From the cell containing the given text, extract its center point as [X, Y] coordinate. 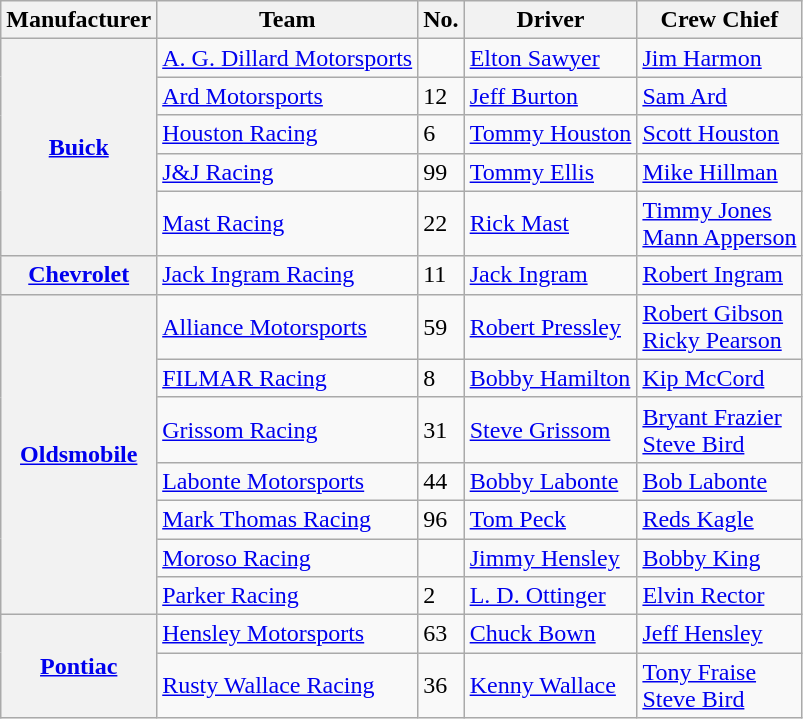
2 [441, 596]
Chevrolet [79, 275]
Bobby Hamilton [550, 378]
Kenny Wallace [550, 686]
Bryant Frazier Steve Bird [720, 430]
Bobby Labonte [550, 481]
Manufacturer [79, 20]
22 [441, 224]
Tom Peck [550, 519]
Oldsmobile [79, 454]
Labonte Motorsports [288, 481]
Rusty Wallace Racing [288, 686]
6 [441, 134]
Pontiac [79, 666]
Sam Ard [720, 96]
Elton Sawyer [550, 58]
Team [288, 20]
12 [441, 96]
Ard Motorsports [288, 96]
Tommy Houston [550, 134]
11 [441, 275]
31 [441, 430]
Crew Chief [720, 20]
Mast Racing [288, 224]
Jack Ingram [550, 275]
No. [441, 20]
Scott Houston [720, 134]
Jack Ingram Racing [288, 275]
Elvin Rector [720, 596]
Timmy Jones Mann Apperson [720, 224]
Mike Hillman [720, 172]
Chuck Bown [550, 634]
Hensley Motorsports [288, 634]
Tommy Ellis [550, 172]
Robert Ingram [720, 275]
Jimmy Hensley [550, 557]
L. D. Ottinger [550, 596]
Parker Racing [288, 596]
Buick [79, 148]
Houston Racing [288, 134]
59 [441, 326]
Rick Mast [550, 224]
Kip McCord [720, 378]
Alliance Motorsports [288, 326]
Tony Fraise Steve Bird [720, 686]
Bobby King [720, 557]
Driver [550, 20]
Robert Pressley [550, 326]
Jeff Burton [550, 96]
Grissom Racing [288, 430]
Jeff Hensley [720, 634]
FILMAR Racing [288, 378]
Reds Kagle [720, 519]
44 [441, 481]
99 [441, 172]
96 [441, 519]
J&J Racing [288, 172]
Jim Harmon [720, 58]
Moroso Racing [288, 557]
Robert Gibson Ricky Pearson [720, 326]
Bob Labonte [720, 481]
Mark Thomas Racing [288, 519]
Steve Grissom [550, 430]
36 [441, 686]
8 [441, 378]
63 [441, 634]
A. G. Dillard Motorsports [288, 58]
